Detect which cell encompasses the target text, then output its [X, Y] center coordinate. 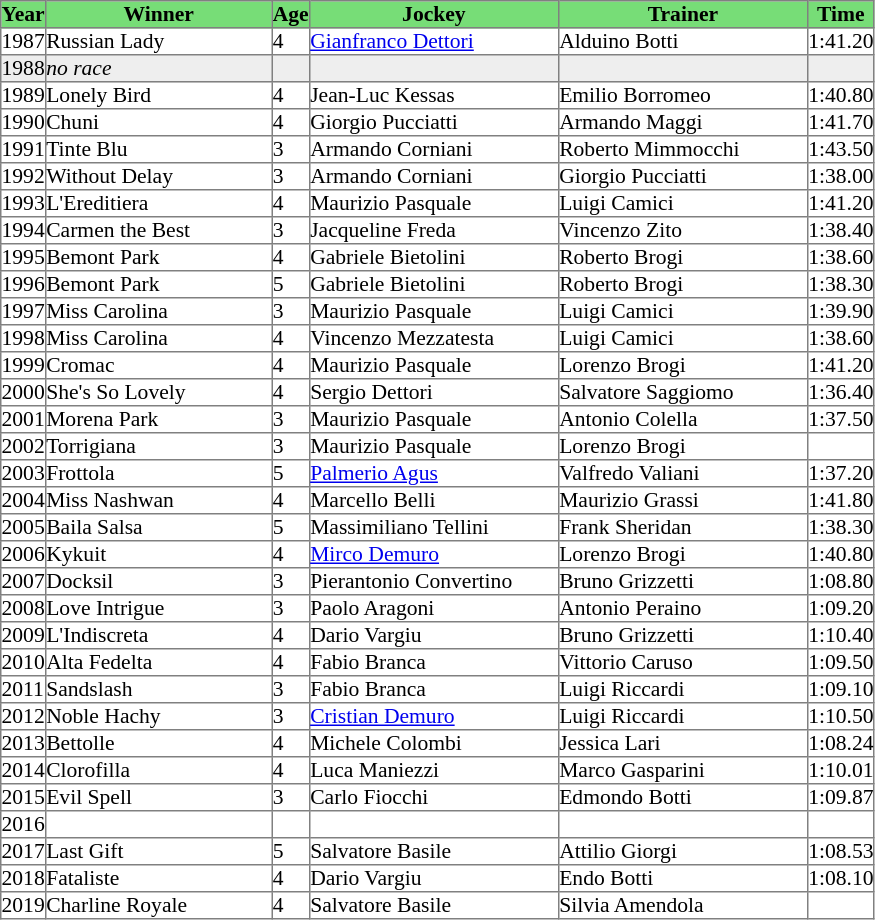
Trainer [682, 14]
1:09.20 [840, 608]
1:09.50 [840, 662]
Last Gift [158, 852]
Evil Spell [158, 798]
Cristian Demuro [434, 716]
Year [24, 14]
Charline Royale [158, 906]
1:37.50 [840, 420]
1992 [24, 176]
1:39.90 [840, 312]
Roberto Mimmocchi [682, 150]
Cromac [158, 366]
1993 [24, 204]
2007 [24, 582]
2014 [24, 770]
1:09.87 [840, 798]
Noble Hachy [158, 716]
1991 [24, 150]
Russian Lady [158, 42]
1:10.01 [840, 770]
L'Ereditiera [158, 204]
Frank Sheridan [682, 528]
2003 [24, 474]
1998 [24, 338]
Vittorio Caruso [682, 662]
Gianfranco Dettori [434, 42]
Winner [158, 14]
Antonio Colella [682, 420]
2013 [24, 744]
Carmen the Best [158, 230]
Silvia Amendola [682, 906]
1:41.70 [840, 122]
1:41.80 [840, 500]
Bettolle [158, 744]
Jessica Lari [682, 744]
Tinte Blu [158, 150]
She's So Lovely [158, 392]
1989 [24, 96]
2005 [24, 528]
Carlo Fiocchi [434, 798]
2015 [24, 798]
2009 [24, 636]
Chuni [158, 122]
2002 [24, 446]
Clorofilla [158, 770]
Miss Nashwan [158, 500]
1:10.40 [840, 636]
Lonely Bird [158, 96]
2001 [24, 420]
1:37.20 [840, 474]
2012 [24, 716]
Emilio Borromeo [682, 96]
Mirco Demuro [434, 554]
Valfredo Valiani [682, 474]
Docksil [158, 582]
1:38.40 [840, 230]
2017 [24, 852]
1:10.50 [840, 716]
1:43.50 [840, 150]
Time [840, 14]
Baila Salsa [158, 528]
Antonio Peraino [682, 608]
Attilio Giorgi [682, 852]
2010 [24, 662]
no race [158, 68]
Morena Park [158, 420]
Fataliste [158, 878]
1988 [24, 68]
1994 [24, 230]
Alduino Botti [682, 42]
2008 [24, 608]
1995 [24, 258]
Michele Colombi [434, 744]
Marco Gasparini [682, 770]
Luca Maniezzi [434, 770]
1996 [24, 284]
Sandslash [158, 690]
Salvatore Saggiomo [682, 392]
Alta Fedelta [158, 662]
Love Intrigue [158, 608]
Endo Botti [682, 878]
1:08.10 [840, 878]
L'Indiscreta [158, 636]
Age [290, 14]
Sergio Dettori [434, 392]
2018 [24, 878]
1:08.24 [840, 744]
Armando Maggi [682, 122]
Jacqueline Freda [434, 230]
2011 [24, 690]
1:09.10 [840, 690]
Edmondo Botti [682, 798]
2000 [24, 392]
1:08.53 [840, 852]
Vincenzo Mezzatesta [434, 338]
Vincenzo Zito [682, 230]
Massimiliano Tellini [434, 528]
Palmerio Agus [434, 474]
Without Delay [158, 176]
Frottola [158, 474]
1:38.00 [840, 176]
2004 [24, 500]
1997 [24, 312]
1987 [24, 42]
Torrigiana [158, 446]
Pierantonio Convertino [434, 582]
1990 [24, 122]
2019 [24, 906]
1:36.40 [840, 392]
1999 [24, 366]
2016 [24, 824]
Jean-Luc Kessas [434, 96]
Marcello Belli [434, 500]
Maurizio Grassi [682, 500]
Kykuit [158, 554]
Paolo Aragoni [434, 608]
Jockey [434, 14]
1:08.80 [840, 582]
2006 [24, 554]
